Detect which cell encompasses the target text, then output its [x, y] center coordinate. 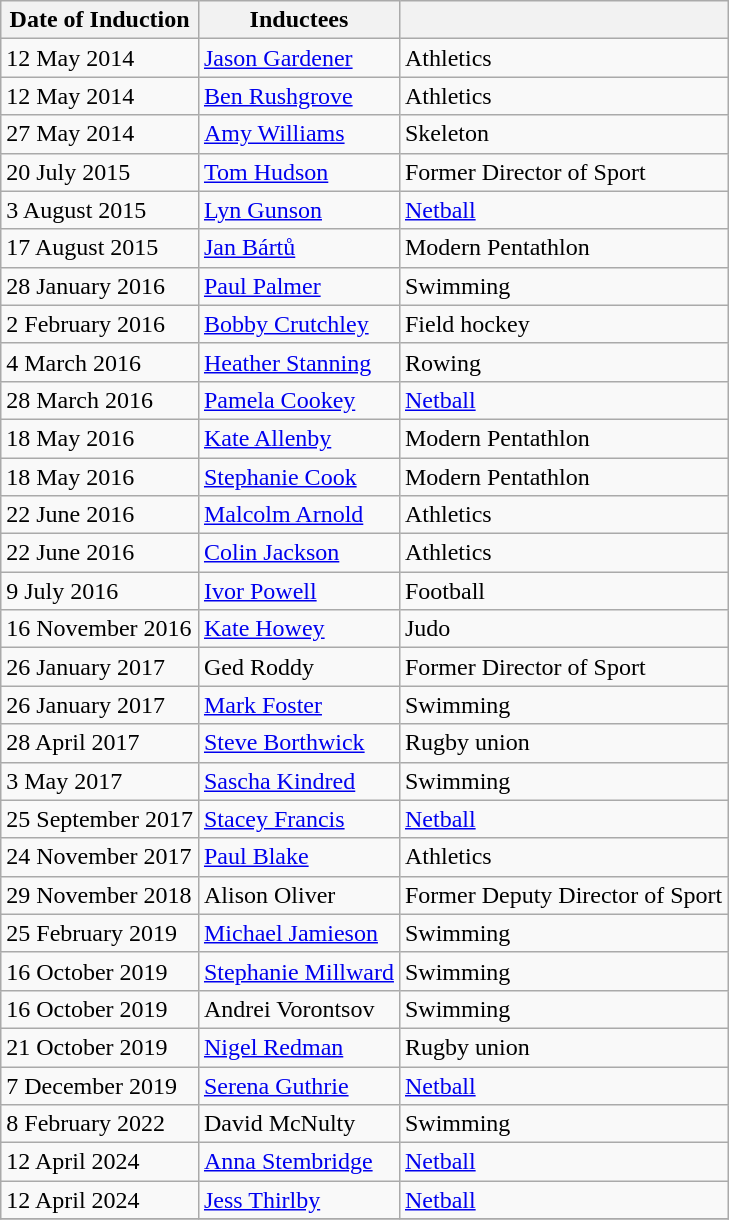
Amy Williams [298, 134]
Football [563, 591]
Judo [563, 629]
Serena Guthrie [298, 1085]
Steve Borthwick [298, 743]
Nigel Redman [298, 1047]
28 March 2016 [100, 400]
Ivor Powell [298, 591]
21 October 2019 [100, 1047]
Stephanie Cook [298, 477]
Michael Jamieson [298, 933]
Anna Stembridge [298, 1162]
Andrei Vorontsov [298, 1009]
Colin Jackson [298, 553]
8 February 2022 [100, 1124]
Jason Gardener [298, 58]
3 May 2017 [100, 781]
17 August 2015 [100, 248]
Paul Blake [298, 857]
Sascha Kindred [298, 781]
25 September 2017 [100, 819]
Date of Induction [100, 20]
3 August 2015 [100, 210]
9 July 2016 [100, 591]
Bobby Crutchley [298, 324]
24 November 2017 [100, 857]
Ged Roddy [298, 667]
Stephanie Millward [298, 971]
Rowing [563, 362]
Paul Palmer [298, 286]
16 November 2016 [100, 629]
Ben Rushgrove [298, 96]
7 December 2019 [100, 1085]
Jan Bártů [298, 248]
27 May 2014 [100, 134]
Malcolm Arnold [298, 515]
David McNulty [298, 1124]
Jess Thirlby [298, 1200]
Field hockey [563, 324]
Skeleton [563, 134]
28 January 2016 [100, 286]
Kate Howey [298, 629]
25 February 2019 [100, 933]
2 February 2016 [100, 324]
Heather Stanning [298, 362]
20 July 2015 [100, 172]
28 April 2017 [100, 743]
29 November 2018 [100, 895]
Kate Allenby [298, 438]
Pamela Cookey [298, 400]
Lyn Gunson [298, 210]
Mark Foster [298, 705]
Alison Oliver [298, 895]
4 March 2016 [100, 362]
Inductees [298, 20]
Former Deputy Director of Sport [563, 895]
Tom Hudson [298, 172]
Stacey Francis [298, 819]
